For the text-containing cell, return its midpoint in (X, Y) coordinate format. 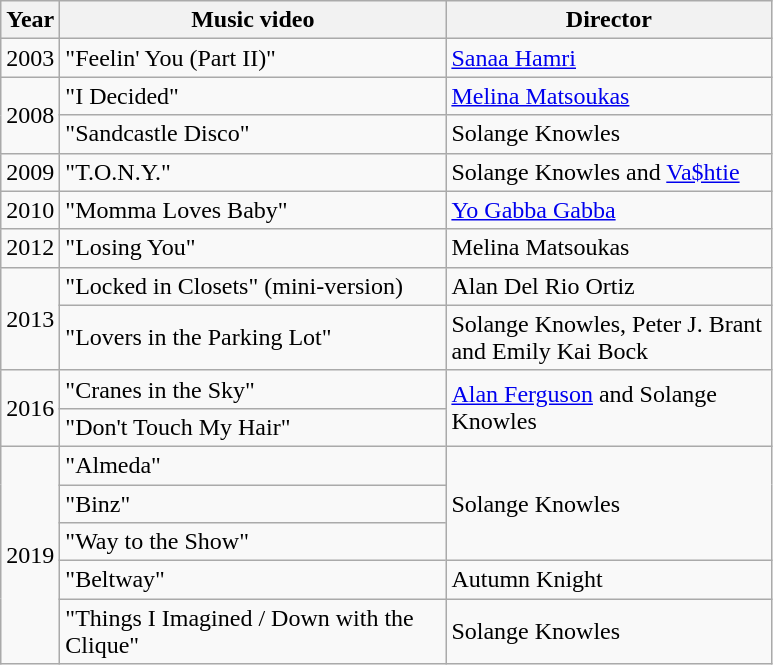
"T.O.N.Y." (253, 172)
Year (30, 20)
Solange Knowles and Va$htie (609, 172)
"Way to the Show" (253, 542)
"Feelin' You (Part II)" (253, 58)
"Things I Imagined / Down with the Clique" (253, 632)
Music video (253, 20)
2009 (30, 172)
Alan Del Rio Ortiz (609, 286)
"Sandcastle Disco" (253, 134)
Director (609, 20)
"Don't Touch My Hair" (253, 427)
"Locked in Closets" (mini-version) (253, 286)
"Cranes in the Sky" (253, 389)
Autumn Knight (609, 580)
2012 (30, 248)
2008 (30, 115)
Sanaa Hamri (609, 58)
2010 (30, 210)
"Almeda" (253, 465)
2016 (30, 408)
Alan Ferguson and Solange Knowles (609, 408)
Yo Gabba Gabba (609, 210)
"Lovers in the Parking Lot" (253, 338)
2003 (30, 58)
"I Decided" (253, 96)
"Beltway" (253, 580)
"Binz" (253, 503)
2019 (30, 554)
Solange Knowles, Peter J. Brant and Emily Kai Bock (609, 338)
2013 (30, 318)
"Losing You" (253, 248)
"Momma Loves Baby" (253, 210)
